Output the (X, Y) coordinate of the center of the cell containing the given text.  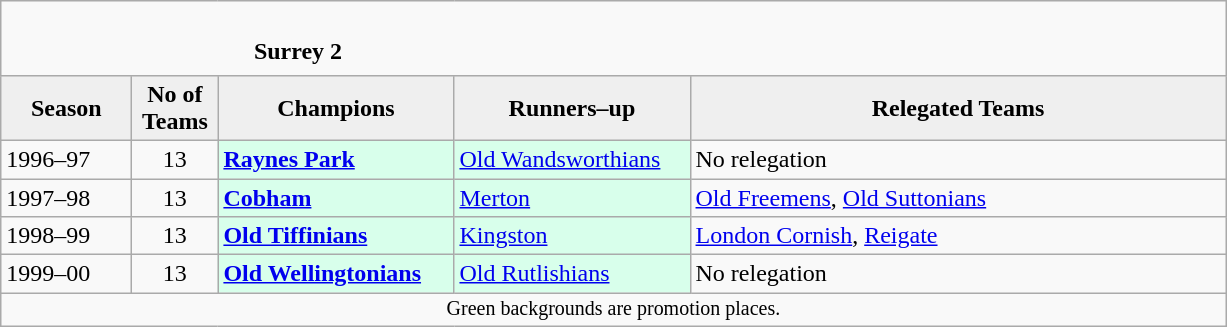
Kingston (572, 236)
Raynes Park (336, 159)
1998–99 (66, 236)
1996–97 (66, 159)
Champions (336, 108)
Old Tiffinians (336, 236)
Merton (572, 197)
Relegated Teams (958, 108)
Season (66, 108)
Old Rutlishians (572, 274)
Old Wellingtonians (336, 274)
Runners–up (572, 108)
Old Freemens, Old Suttonians (958, 197)
1997–98 (66, 197)
London Cornish, Reigate (958, 236)
No of Teams (175, 108)
Old Wandsworthians (572, 159)
Green backgrounds are promotion places. (614, 310)
Cobham (336, 197)
1999–00 (66, 274)
